Pinpoint the cell where the given text exists, returning its (X, Y) midpoint coordinate. 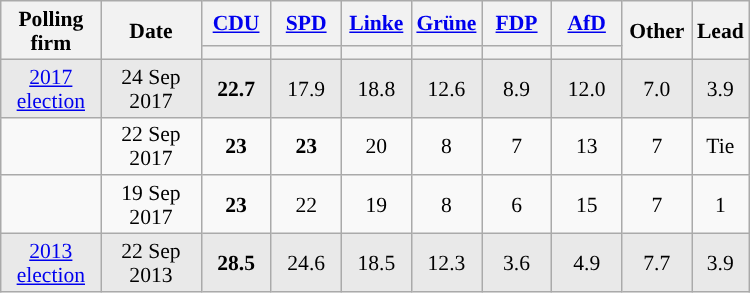
1 (720, 205)
6 (517, 205)
24.6 (306, 263)
8.9 (517, 88)
12.6 (446, 88)
24 Sep 2017 (151, 88)
7.7 (657, 263)
22 Sep 2013 (151, 263)
Tie (720, 146)
28.5 (236, 263)
7.0 (657, 88)
SPD (306, 24)
CDU (236, 24)
4.9 (587, 263)
19 (376, 205)
18.5 (376, 263)
FDP (517, 24)
Lead (720, 30)
Other (657, 30)
3.6 (517, 263)
22 Sep 2017 (151, 146)
17.9 (306, 88)
19 Sep 2017 (151, 205)
22.7 (236, 88)
13 (587, 146)
AfD (587, 24)
20 (376, 146)
15 (587, 205)
Grüne (446, 24)
18.8 (376, 88)
12.0 (587, 88)
2013 election (51, 263)
12.3 (446, 263)
Polling firm (51, 30)
Linke (376, 24)
22 (306, 205)
2017 election (51, 88)
Date (151, 30)
